Return (X, Y) of the center of cell containing provided text 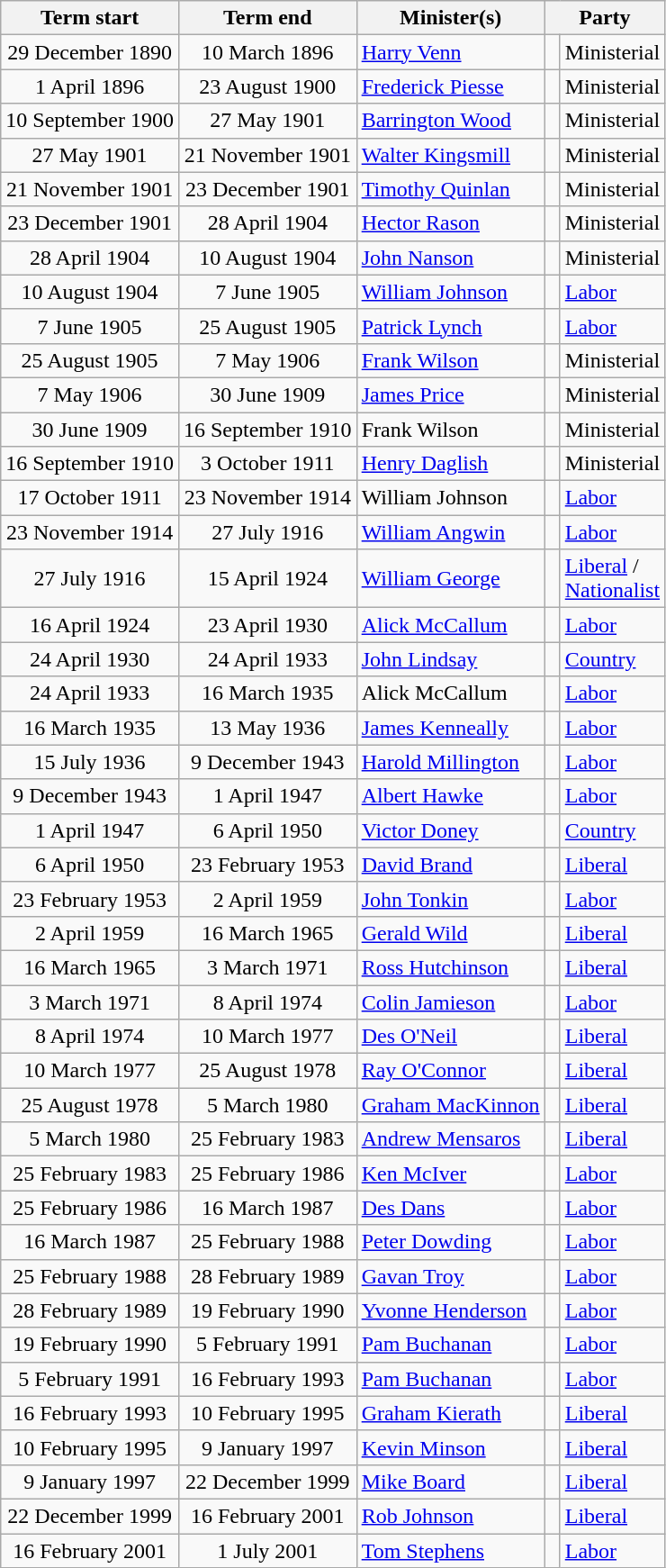
Tom Stephens (450, 1550)
3 October 1911 (267, 464)
Yvonne Henderson (450, 1310)
Harry Venn (450, 52)
15 July 1936 (90, 762)
Peter Dowding (450, 1242)
John Tonkin (450, 899)
Des Dans (450, 1208)
Graham MacKinnon (450, 1105)
1 April 1896 (90, 86)
13 May 1936 (267, 728)
Rob Johnson (450, 1516)
Minister(s) (450, 18)
10 March 1896 (267, 52)
Des O'Neil (450, 1037)
Frederick Piesse (450, 86)
Term end (267, 18)
Albert Hawke (450, 796)
29 December 1890 (90, 52)
Timothy Quinlan (450, 189)
Mike Board (450, 1482)
James Price (450, 394)
Party (605, 18)
Harold Millington (450, 762)
Ken McIver (450, 1174)
David Brand (450, 865)
John Nanson (450, 258)
10 September 1900 (90, 121)
Victor Doney (450, 830)
24 April 1930 (90, 659)
William George (450, 578)
Patrick Lynch (450, 326)
Gerald Wild (450, 933)
Hector Rason (450, 223)
Ray O'Connor (450, 1071)
16 April 1924 (90, 625)
Ross Hutchinson (450, 967)
23 August 1900 (267, 86)
Gavan Troy (450, 1276)
Kevin Minson (450, 1447)
Barrington Wood (450, 121)
Graham Kierath (450, 1413)
William Angwin (450, 532)
Henry Daglish (450, 464)
Colin Jamieson (450, 1002)
James Kenneally (450, 728)
1 July 2001 (267, 1550)
Liberal /Nationalist (612, 578)
17 October 1911 (90, 498)
Walter Kingsmill (450, 155)
John Lindsay (450, 659)
Andrew Mensaros (450, 1139)
15 April 1924 (267, 578)
Term start (90, 18)
23 April 1930 (267, 625)
